Provide the (X, Y) coordinate of the cell's center where the given text is located.  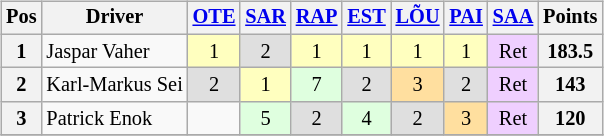
4 (366, 119)
Points (570, 18)
EST (366, 18)
Driver (114, 18)
Karl-Markus Sei (114, 85)
Jaspar Vaher (114, 51)
120 (570, 119)
143 (570, 85)
Pos (21, 18)
RAP (317, 18)
OTE (214, 18)
Patrick Enok (114, 119)
183.5 (570, 51)
PAI (466, 18)
7 (317, 85)
5 (265, 119)
SAA (513, 18)
SAR (265, 18)
LÕU (418, 18)
